Scan for the cell matching the given text and deliver its [X, Y] coordinate at center. 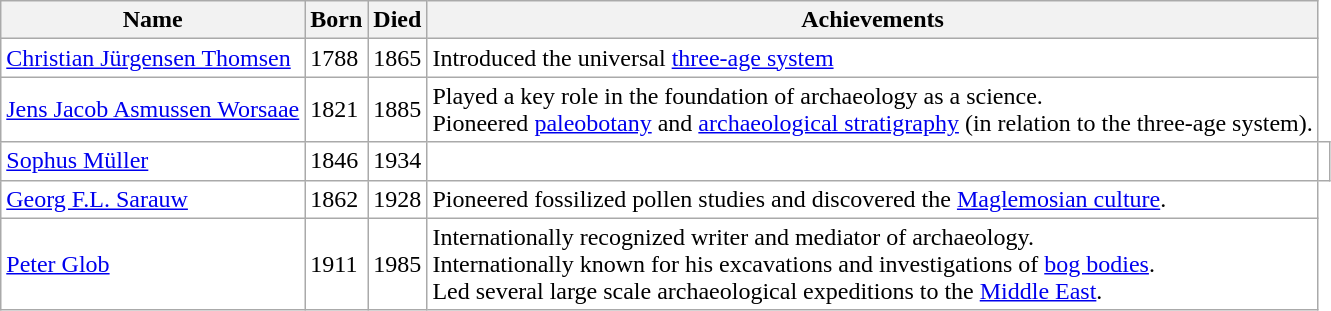
Name [153, 20]
1846 [336, 161]
Pioneered fossilized pollen studies and discovered the Maglemosian culture. [872, 199]
1865 [398, 58]
1821 [336, 110]
Achievements [872, 20]
Born [336, 20]
1928 [398, 199]
Jens Jacob Asmussen Worsaae [153, 110]
1911 [336, 264]
Introduced the universal three-age system [872, 58]
1788 [336, 58]
1885 [398, 110]
1862 [336, 199]
1985 [398, 264]
Sophus Müller [153, 161]
Died [398, 20]
Peter Glob [153, 264]
1934 [398, 161]
Christian Jürgensen Thomsen [153, 58]
Georg F.L. Sarauw [153, 199]
